Output the [X, Y] coordinate of the center of the cell containing the given text.  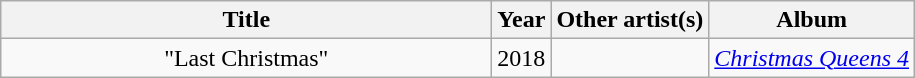
"Last Christmas" [246, 58]
Year [522, 20]
Other artist(s) [630, 20]
Album [812, 20]
2018 [522, 58]
Christmas Queens 4 [812, 58]
Title [246, 20]
